For the text-containing cell, return its midpoint in [X, Y] coordinate format. 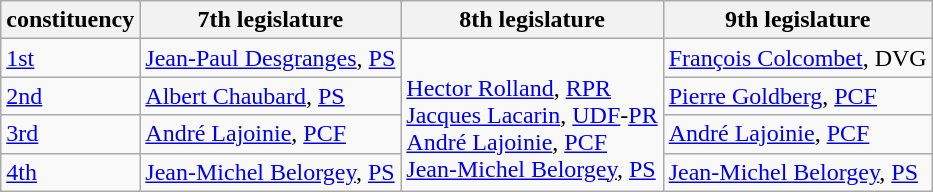
Albert Chaubard, PS [270, 96]
Pierre Goldberg, PCF [798, 96]
1st [70, 58]
François Colcombet, DVG [798, 58]
7th legislature [270, 20]
Hector Rolland, RPRJacques Lacarin, UDF-PRAndré Lajoinie, PCFJean-Michel Belorgey, PS [532, 115]
8th legislature [532, 20]
9th legislature [798, 20]
3rd [70, 134]
Jean-Paul Desgranges, PS [270, 58]
4th [70, 172]
2nd [70, 96]
constituency [70, 20]
